Provide the (x, y) coordinate of the cell's center where the given text is located.  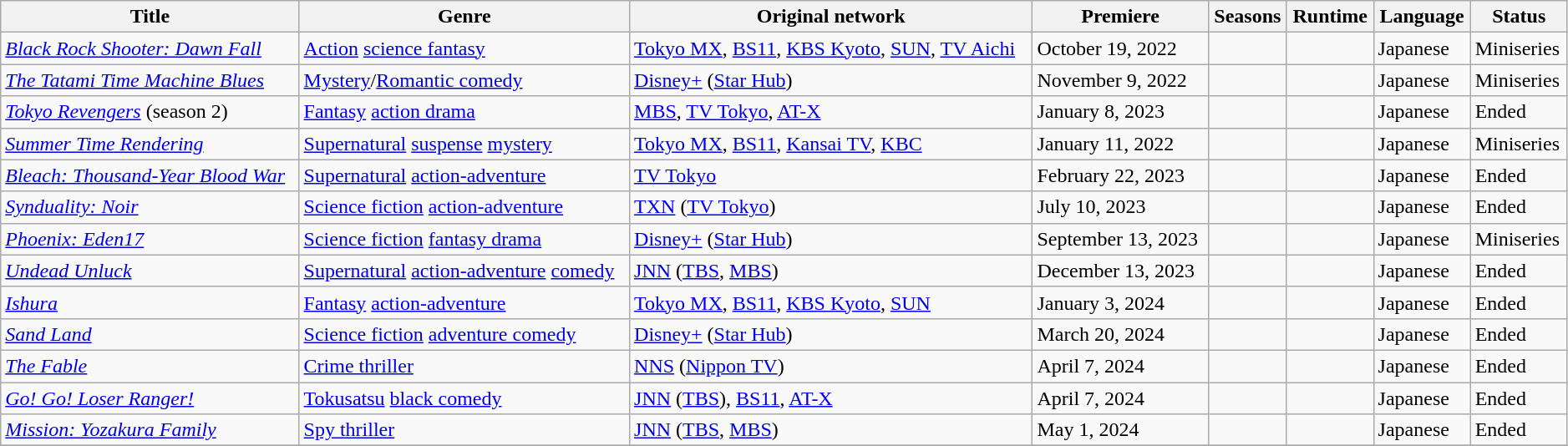
JNN (TBS), BS11, AT-X (831, 398)
September 13, 2023 (1120, 239)
Bleach: Thousand-Year Blood War (150, 175)
October 19, 2022 (1120, 48)
Science fiction fantasy drama (464, 239)
Mystery/Romantic comedy (464, 80)
Go! Go! Loser Ranger! (150, 398)
Tokyo MX, BS11, Kansai TV, KBC (831, 144)
Undead Unluck (150, 271)
Mission: Yozakura Family (150, 430)
Spy thriller (464, 430)
Synduality: Noir (150, 207)
Science fiction action-adventure (464, 207)
Science fiction adventure comedy (464, 334)
Black Rock Shooter: Dawn Fall (150, 48)
May 1, 2024 (1120, 430)
Supernatural suspense mystery (464, 144)
January 11, 2022 (1120, 144)
TXN (TV Tokyo) (831, 207)
Fantasy action drama (464, 112)
Title (150, 17)
December 13, 2023 (1120, 271)
Tokusatsu black comedy (464, 398)
MBS, TV Tokyo, AT-X (831, 112)
Runtime (1330, 17)
February 22, 2023 (1120, 175)
Seasons (1247, 17)
Fantasy action-adventure (464, 302)
January 8, 2023 (1120, 112)
Tokyo MX, BS11, KBS Kyoto, SUN (831, 302)
Genre (464, 17)
Tokyo Revengers (season 2) (150, 112)
Action science fantasy (464, 48)
January 3, 2024 (1120, 302)
Summer Time Rendering (150, 144)
March 20, 2024 (1120, 334)
The Tatami Time Machine Blues (150, 80)
NNS (Nippon TV) (831, 366)
Original network (831, 17)
July 10, 2023 (1120, 207)
Status (1519, 17)
Supernatural action-adventure comedy (464, 271)
Supernatural action-adventure (464, 175)
The Fable (150, 366)
Tokyo MX, BS11, KBS Kyoto, SUN, TV Aichi (831, 48)
Premiere (1120, 17)
TV Tokyo (831, 175)
November 9, 2022 (1120, 80)
Ishura (150, 302)
Crime thriller (464, 366)
Language (1422, 17)
Phoenix: Eden17 (150, 239)
Sand Land (150, 334)
